Locate the cell with the specified text and output its (x, y) center coordinate. 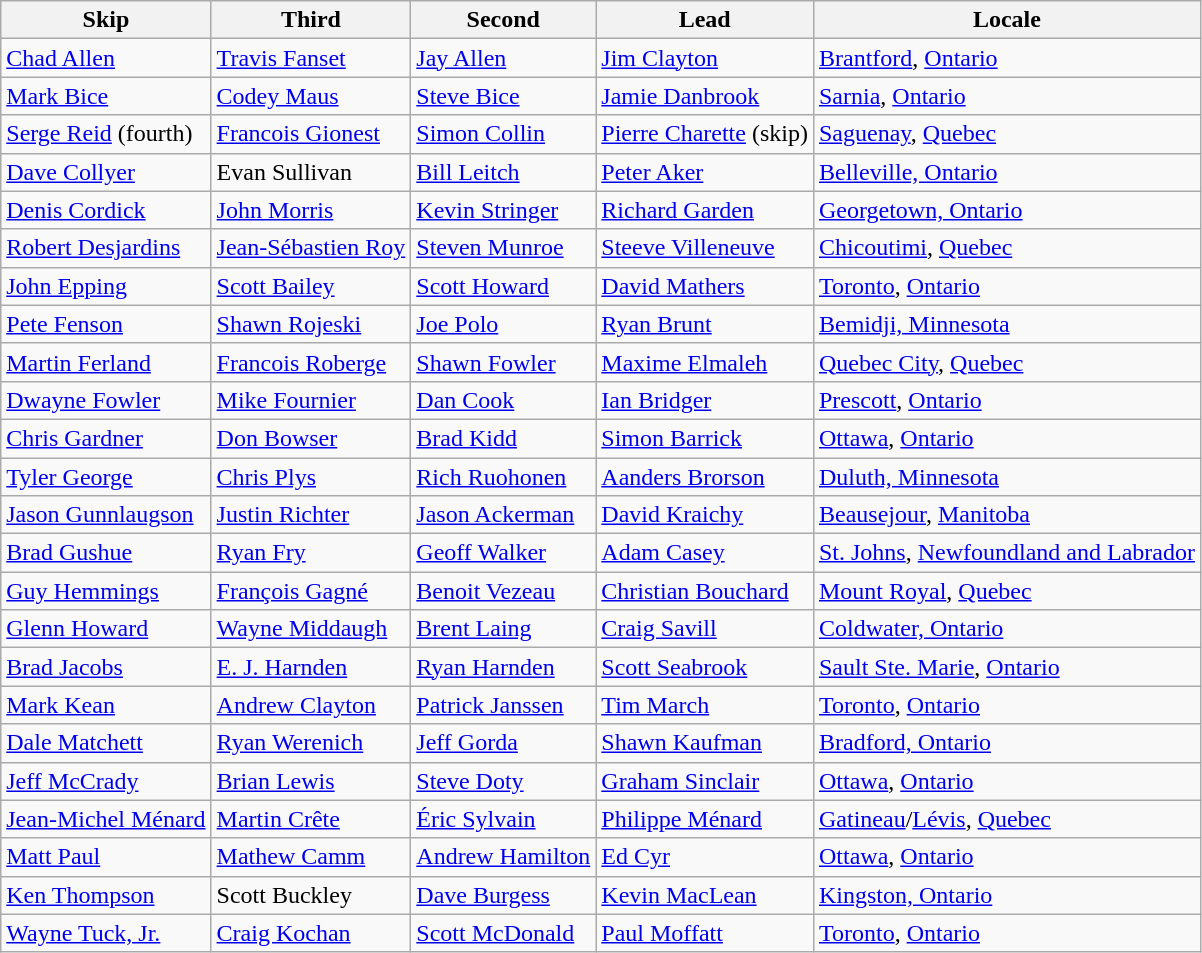
Richard Garden (705, 210)
Mathew Camm (311, 857)
Pierre Charette (skip) (705, 134)
St. Johns, Newfoundland and Labrador (1006, 553)
Matt Paul (106, 857)
Guy Hemmings (106, 591)
Scott Seabrook (705, 667)
Mount Royal, Quebec (1006, 591)
Ryan Brunt (705, 324)
Saguenay, Quebec (1006, 134)
Martin Crête (311, 819)
Sarnia, Ontario (1006, 96)
Scott Buckley (311, 895)
Ian Bridger (705, 400)
Mike Fournier (311, 400)
Steve Doty (504, 781)
Beausejour, Manitoba (1006, 515)
Francois Gionest (311, 134)
François Gagné (311, 591)
Andrew Clayton (311, 705)
Evan Sullivan (311, 172)
Don Bowser (311, 438)
John Epping (106, 286)
Shawn Fowler (504, 362)
Jeff Gorda (504, 743)
Travis Fanset (311, 58)
Brian Lewis (311, 781)
Quebec City, Quebec (1006, 362)
Brad Jacobs (106, 667)
Mark Kean (106, 705)
Ken Thompson (106, 895)
Robert Desjardins (106, 248)
Ed Cyr (705, 857)
John Morris (311, 210)
Bill Leitch (504, 172)
E. J. Harnden (311, 667)
Andrew Hamilton (504, 857)
Brad Kidd (504, 438)
Aanders Brorson (705, 477)
Philippe Ménard (705, 819)
Shawn Kaufman (705, 743)
Duluth, Minnesota (1006, 477)
Tyler George (106, 477)
Bemidji, Minnesota (1006, 324)
Craig Savill (705, 629)
Georgetown, Ontario (1006, 210)
Dave Collyer (106, 172)
Chad Allen (106, 58)
Ryan Werenich (311, 743)
Jeff McCrady (106, 781)
Scott McDonald (504, 933)
Dave Burgess (504, 895)
Christian Bouchard (705, 591)
Denis Cordick (106, 210)
Adam Casey (705, 553)
Gatineau/Lévis, Quebec (1006, 819)
Kingston, Ontario (1006, 895)
Second (504, 20)
Jason Ackerman (504, 515)
Ryan Harnden (504, 667)
Kevin MacLean (705, 895)
Dale Matchett (106, 743)
Belleville, Ontario (1006, 172)
Codey Maus (311, 96)
Mark Bice (106, 96)
Benoit Vezeau (504, 591)
Maxime Elmaleh (705, 362)
Steve Bice (504, 96)
Joe Polo (504, 324)
Kevin Stringer (504, 210)
Jean-Sébastien Roy (311, 248)
Brantford, Ontario (1006, 58)
Skip (106, 20)
Graham Sinclair (705, 781)
Glenn Howard (106, 629)
Locale (1006, 20)
Scott Bailey (311, 286)
Simon Barrick (705, 438)
Craig Kochan (311, 933)
Brad Gushue (106, 553)
Prescott, Ontario (1006, 400)
Éric Sylvain (504, 819)
Steeve Villeneuve (705, 248)
Geoff Walker (504, 553)
Dwayne Fowler (106, 400)
Wayne Middaugh (311, 629)
Jay Allen (504, 58)
Chris Gardner (106, 438)
Shawn Rojeski (311, 324)
Ryan Fry (311, 553)
Tim March (705, 705)
Jim Clayton (705, 58)
Lead (705, 20)
Sault Ste. Marie, Ontario (1006, 667)
Jason Gunnlaugson (106, 515)
Chris Plys (311, 477)
Rich Ruohonen (504, 477)
Chicoutimi, Quebec (1006, 248)
Wayne Tuck, Jr. (106, 933)
Peter Aker (705, 172)
Martin Ferland (106, 362)
Jamie Danbrook (705, 96)
Serge Reid (fourth) (106, 134)
Simon Collin (504, 134)
Dan Cook (504, 400)
Scott Howard (504, 286)
David Mathers (705, 286)
Jean-Michel Ménard (106, 819)
Justin Richter (311, 515)
Francois Roberge (311, 362)
Pete Fenson (106, 324)
Third (311, 20)
Paul Moffatt (705, 933)
David Kraichy (705, 515)
Steven Munroe (504, 248)
Brent Laing (504, 629)
Coldwater, Ontario (1006, 629)
Patrick Janssen (504, 705)
Bradford, Ontario (1006, 743)
